Provide the (X, Y) coordinate of the cell's center where the given text is located.  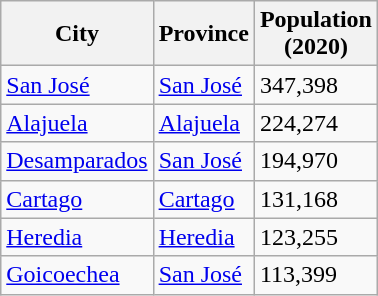
224,274 (316, 123)
Desamparados (77, 161)
131,168 (316, 199)
347,398 (316, 85)
City (77, 34)
123,255 (316, 237)
Goicoechea (77, 275)
Province (204, 34)
Population(2020) (316, 34)
194,970 (316, 161)
113,399 (316, 275)
